Return the [X, Y] coordinate for the center point of the cell that contains the specified text.  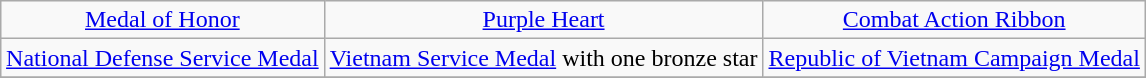
Combat Action Ribbon [954, 20]
Purple Heart [544, 20]
Medal of Honor [163, 20]
Republic of Vietnam Campaign Medal [954, 58]
Vietnam Service Medal with one bronze star [544, 58]
National Defense Service Medal [163, 58]
